Return (X, Y) of the center of cell containing provided text 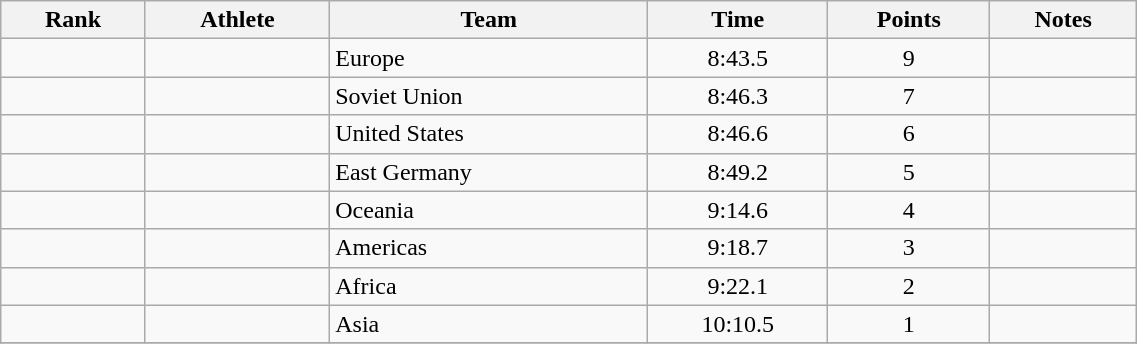
1 (909, 324)
5 (909, 172)
Soviet Union (489, 96)
3 (909, 248)
Time (738, 20)
10:10.5 (738, 324)
East Germany (489, 172)
2 (909, 286)
6 (909, 134)
Rank (73, 20)
Asia (489, 324)
4 (909, 210)
9:18.7 (738, 248)
Notes (1064, 20)
9:14.6 (738, 210)
Americas (489, 248)
8:49.2 (738, 172)
Europe (489, 58)
8:46.6 (738, 134)
Africa (489, 286)
United States (489, 134)
Team (489, 20)
9 (909, 58)
7 (909, 96)
8:43.5 (738, 58)
Points (909, 20)
9:22.1 (738, 286)
Oceania (489, 210)
8:46.3 (738, 96)
Athlete (238, 20)
